Scan for the cell matching the given text and deliver its (X, Y) coordinate at center. 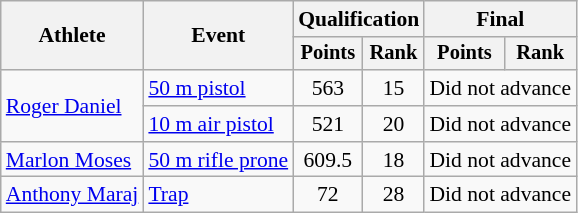
Roger Daniel (72, 106)
15 (393, 88)
Event (218, 36)
28 (393, 195)
Trap (218, 195)
563 (328, 88)
Athlete (72, 36)
521 (328, 124)
72 (328, 195)
Anthony Maraj (72, 195)
10 m air pistol (218, 124)
609.5 (328, 160)
50 m pistol (218, 88)
Final (500, 19)
20 (393, 124)
18 (393, 160)
Marlon Moses (72, 160)
Qualification (358, 19)
50 m rifle prone (218, 160)
